Capture the cell that displays the provided text and extract its (x, y) central coordinate. 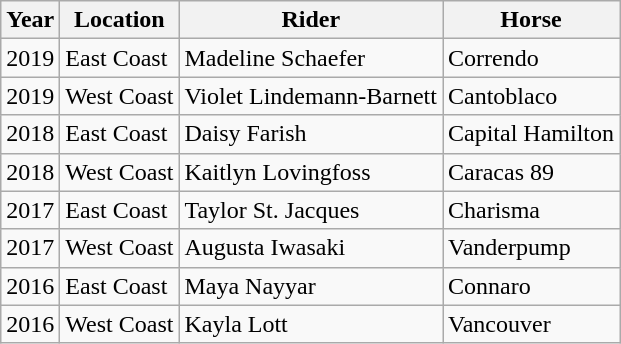
Taylor St. Jacques (311, 210)
Cantoblaco (530, 96)
Year (30, 20)
Kayla Lott (311, 324)
Caracas 89 (530, 172)
Horse (530, 20)
Madeline Schaefer (311, 58)
Violet Lindemann-Barnett (311, 96)
Location (120, 20)
Correndo (530, 58)
Vanderpump (530, 248)
Maya Nayyar (311, 286)
Vancouver (530, 324)
Capital Hamilton (530, 134)
Kaitlyn Lovingfoss (311, 172)
Connaro (530, 286)
Daisy Farish (311, 134)
Augusta Iwasaki (311, 248)
Charisma (530, 210)
Rider (311, 20)
